Find where the given text appears and provide that cell's center as (X, Y) coordinate. 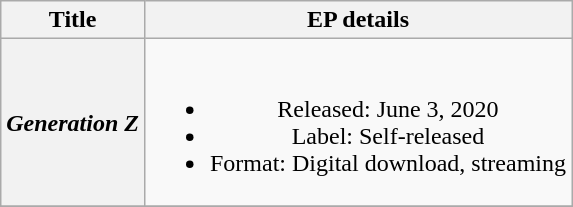
Generation Z (73, 122)
Released: June 3, 2020Label: Self-releasedFormat: Digital download, streaming (358, 122)
Title (73, 20)
EP details (358, 20)
